Provide the [X, Y] coordinate of the cell's center where the given text is located.  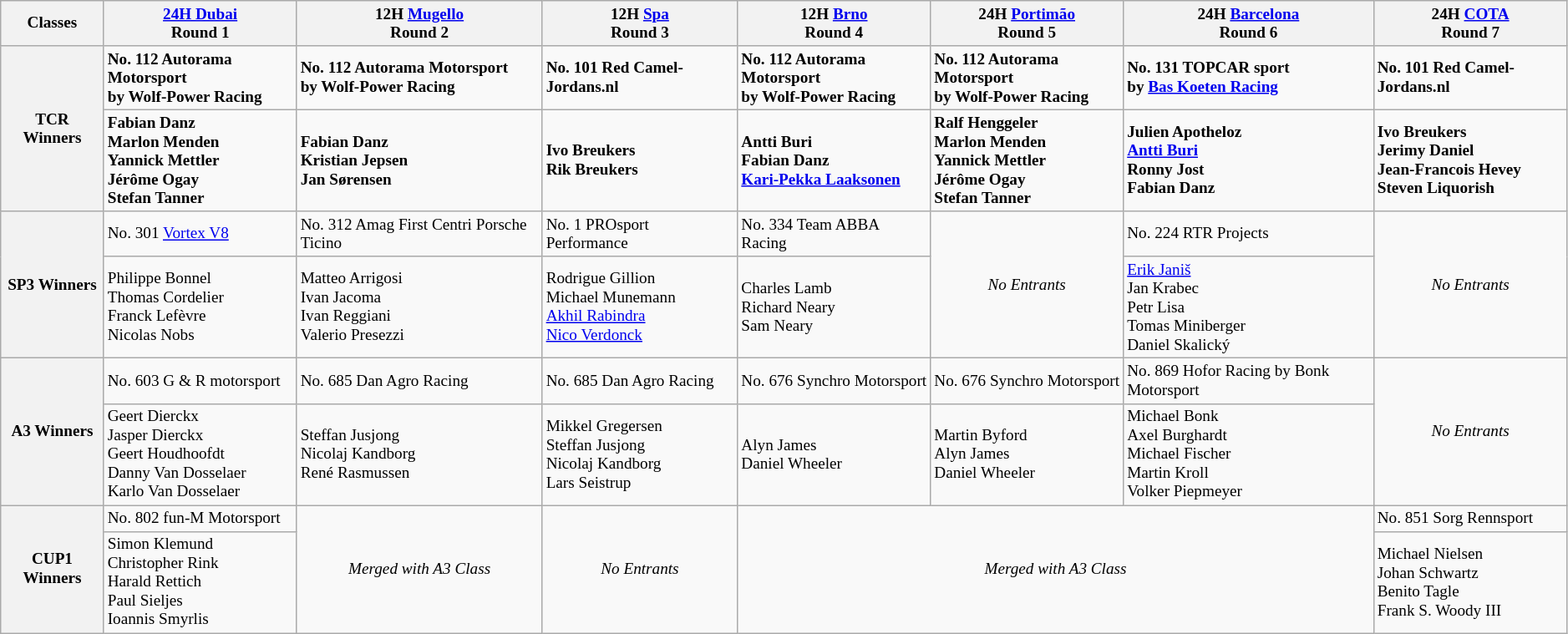
Alyn James Daniel Wheeler [834, 454]
Erik Janiš Jan Krabec Petr Lisa Tomas Miniberger Daniel Skalický [1249, 307]
Ivo Breukers Jerimy Daniel Jean-Francois Hevey Steven Liquorish [1470, 160]
No. 131 TOPCAR sportby Bas Koeten Racing [1249, 79]
No. 224 RTR Projects [1249, 234]
12H MugelloRound 2 [419, 23]
12H BrnoRound 4 [834, 23]
No. 869 Hofor Racing by Bonk Motorsport [1249, 381]
CUP1 Winners [52, 570]
Michael Nielsen Johan Schwartz Benito Tagle Frank S. Woody III [1470, 582]
24H COTARound 7 [1470, 23]
Ralf Henggeler Marlon Menden Yannick Mettler Jérôme Ogay Stefan Tanner [1028, 160]
Rodrigue Gillion Michael Munemann Akhil Rabindra Nico Verdonck [640, 307]
24H BarcelonaRound 6 [1249, 23]
Julien Apotheloz Antti Buri Ronny Jost Fabian Danz [1249, 160]
Ivo Breukers Rik Breukers [640, 160]
TCR Winners [52, 129]
Michael Bonk Axel Burghardt Michael Fischer Martin Kroll Volker Piepmeyer [1249, 454]
Charles Lamb Richard Neary Sam Neary [834, 307]
No. 603 G & R motorsport [200, 381]
Steffan Jusjong Nicolaj Kandborg René Rasmussen [419, 454]
Mikkel Gregersen Steffan Jusjong Nicolaj Kandborg Lars Seistrup [640, 454]
Geert Dierckx Jasper Dierckx Geert Houdhoofdt Danny Van Dosselaer Karlo Van Dosselaer [200, 454]
12H SpaRound 3 [640, 23]
No. 851 Sorg Rennsport [1470, 519]
Philippe Bonnel Thomas Cordelier Franck Lefèvre Nicolas Nobs [200, 307]
24H DubaiRound 1 [200, 23]
Fabian Danz Marlon Menden Yannick Mettler Jérôme Ogay Stefan Tanner [200, 160]
Simon Klemund Christopher Rink Harald Rettich Paul Sieljes Ioannis Smyrlis [200, 582]
Classes [52, 23]
SP3 Winners [52, 285]
Martin Byford Alyn James Daniel Wheeler [1028, 454]
Fabian Danz Kristian Jepsen Jan Sørensen [419, 160]
No. 301 Vortex V8 [200, 234]
Matteo Arrigosi Ivan Jacoma Ivan Reggiani Valerio Presezzi [419, 307]
A3 Winners [52, 432]
Antti Buri Fabian Danz Kari-Pekka Laaksonen [834, 160]
No. 334 Team ABBA Racing [834, 234]
24H PortimãoRound 5 [1028, 23]
No. 1 PROsport Performance [640, 234]
No. 802 fun-M Motorsport [200, 519]
No. 312 Amag First Centri Porsche Ticino [419, 234]
